Search for the cell housing the specified text and yield its [X, Y] center coordinate. 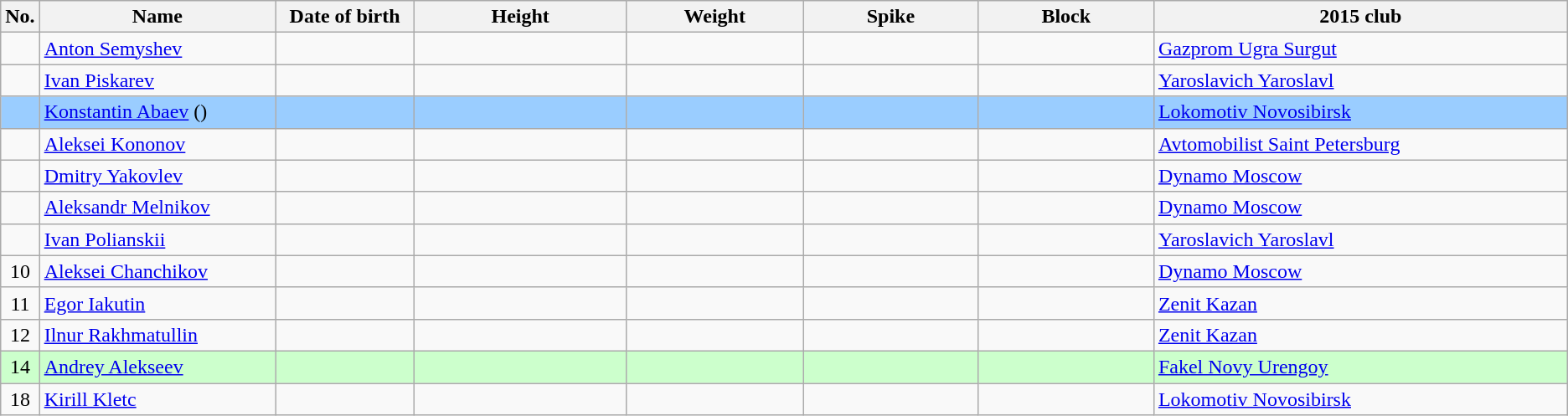
12 [20, 335]
11 [20, 303]
Ivan Polianskii [157, 239]
Weight [715, 17]
Aleksei Kononov [157, 144]
10 [20, 271]
Andrey Alekseev [157, 367]
Dmitry Yakovlev [157, 176]
Konstantin Abaev () [157, 112]
Fakel Novy Urengoy [1360, 367]
Gazprom Ugra Surgut [1360, 49]
Ilnur Rakhmatullin [157, 335]
Date of birth [345, 17]
Block [1065, 17]
Ivan Piskarev [157, 80]
14 [20, 367]
Height [521, 17]
Name [157, 17]
Anton Semyshev [157, 49]
2015 club [1360, 17]
Avtomobilist Saint Petersburg [1360, 144]
Spike [891, 17]
Aleksei Chanchikov [157, 271]
18 [20, 399]
Egor Iakutin [157, 303]
Aleksandr Melnikov [157, 208]
No. [20, 17]
Kirill Kletc [157, 399]
